Pinpoint the cell where the given text exists, returning its [X, Y] midpoint coordinate. 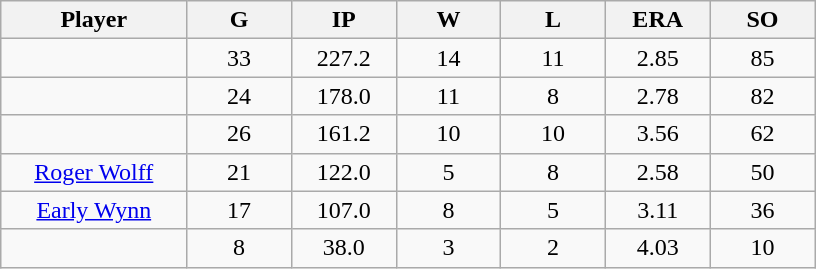
14 [448, 58]
50 [762, 172]
122.0 [344, 172]
ERA [658, 20]
3 [448, 248]
SO [762, 20]
33 [240, 58]
L [554, 20]
3.56 [658, 134]
107.0 [344, 210]
62 [762, 134]
82 [762, 96]
IP [344, 20]
Roger Wolff [94, 172]
2.78 [658, 96]
3.11 [658, 210]
W [448, 20]
227.2 [344, 58]
38.0 [344, 248]
36 [762, 210]
Player [94, 20]
161.2 [344, 134]
24 [240, 96]
2.85 [658, 58]
85 [762, 58]
4.03 [658, 248]
2.58 [658, 172]
Early Wynn [94, 210]
21 [240, 172]
17 [240, 210]
G [240, 20]
178.0 [344, 96]
26 [240, 134]
2 [554, 248]
